Locate the cell with the specified text and output its [x, y] center coordinate. 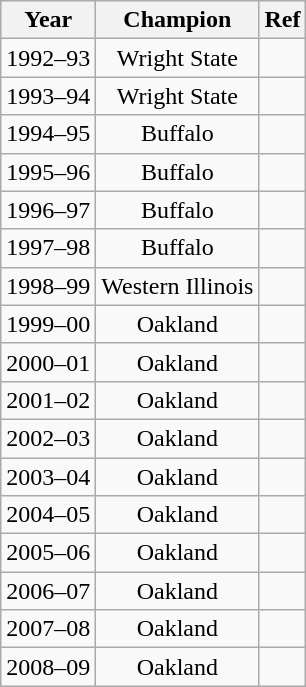
Champion [178, 20]
2005–06 [48, 553]
1995–96 [48, 172]
2000–01 [48, 362]
1994–95 [48, 134]
2002–03 [48, 438]
1996–97 [48, 210]
2006–07 [48, 591]
2004–05 [48, 515]
2001–02 [48, 400]
1997–98 [48, 248]
1993–94 [48, 96]
1992–93 [48, 58]
Year [48, 20]
2007–08 [48, 629]
2003–04 [48, 477]
Western Illinois [178, 286]
Ref [282, 20]
1998–99 [48, 286]
1999–00 [48, 324]
2008–09 [48, 667]
